Search for the cell housing the specified text and yield its (X, Y) center coordinate. 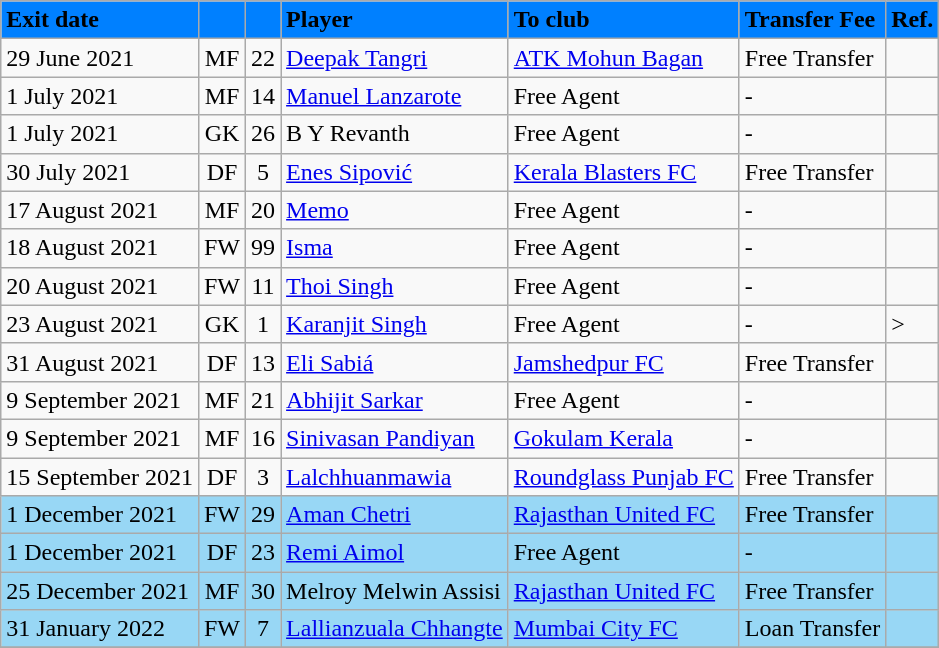
29 (264, 515)
29 June 2021 (100, 58)
Mumbai City FC (624, 629)
Enes Sipović (395, 172)
Lallianzuala Chhangte (395, 629)
22 (264, 58)
31 January 2022 (100, 629)
30 July 2021 (100, 172)
> (912, 324)
ATK Mohun Bagan (624, 58)
5 (264, 172)
23 (264, 553)
31 August 2021 (100, 362)
3 (264, 477)
99 (264, 248)
Isma (395, 248)
Exit date (100, 20)
14 (264, 96)
Karanjit Singh (395, 324)
23 August 2021 (100, 324)
Loan Transfer (812, 629)
18 August 2021 (100, 248)
11 (264, 286)
13 (264, 362)
Remi Aimol (395, 553)
Jamshedpur FC (624, 362)
Transfer Fee (812, 20)
7 (264, 629)
Abhijit Sarkar (395, 400)
15 September 2021 (100, 477)
Manuel Lanzarote (395, 96)
Eli Sabiá (395, 362)
26 (264, 134)
Deepak Tangri (395, 58)
30 (264, 591)
Memo (395, 210)
Sinivasan Pandiyan (395, 438)
B Y Revanth (395, 134)
25 December 2021 (100, 591)
16 (264, 438)
Aman Chetri (395, 515)
Lalchhuanmawia (395, 477)
Player (395, 20)
Kerala Blasters FC (624, 172)
Roundglass Punjab FC (624, 477)
1 (264, 324)
Ref. (912, 20)
Gokulam Kerala (624, 438)
20 (264, 210)
21 (264, 400)
17 August 2021 (100, 210)
Melroy Melwin Assisi (395, 591)
Thoi Singh (395, 286)
20 August 2021 (100, 286)
To club (624, 20)
